For the text-containing cell, return its midpoint in [x, y] coordinate format. 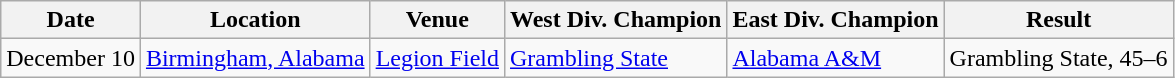
East Div. Champion [836, 20]
Alabama A&M [836, 58]
Birmingham, Alabama [255, 58]
Grambling State, 45–6 [1058, 58]
West Div. Champion [615, 20]
Result [1058, 20]
December 10 [71, 58]
Date [71, 20]
Location [255, 20]
Venue [437, 20]
Grambling State [615, 58]
Legion Field [437, 58]
